From the cell containing the given text, extract its center point as (x, y) coordinate. 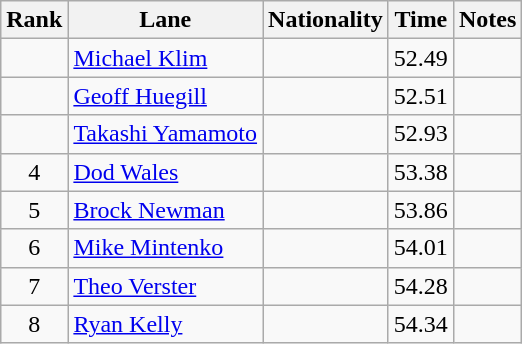
52.51 (420, 96)
53.86 (420, 210)
8 (34, 324)
7 (34, 286)
54.28 (420, 286)
Notes (487, 20)
Mike Mintenko (166, 248)
Time (420, 20)
Rank (34, 20)
54.34 (420, 324)
Nationality (326, 20)
52.49 (420, 58)
Michael Klim (166, 58)
Geoff Huegill (166, 96)
4 (34, 172)
Theo Verster (166, 286)
54.01 (420, 248)
52.93 (420, 134)
53.38 (420, 172)
Ryan Kelly (166, 324)
5 (34, 210)
Dod Wales (166, 172)
Takashi Yamamoto (166, 134)
6 (34, 248)
Brock Newman (166, 210)
Lane (166, 20)
